Return the [X, Y] coordinate for the center point of the cell that contains the specified text.  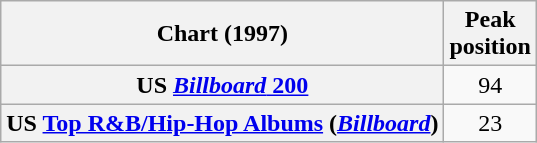
94 [490, 85]
23 [490, 123]
Peak position [490, 34]
US Billboard 200 [222, 85]
US Top R&B/Hip-Hop Albums (Billboard) [222, 123]
Chart (1997) [222, 34]
